Detect which cell encompasses the target text, then output its [x, y] center coordinate. 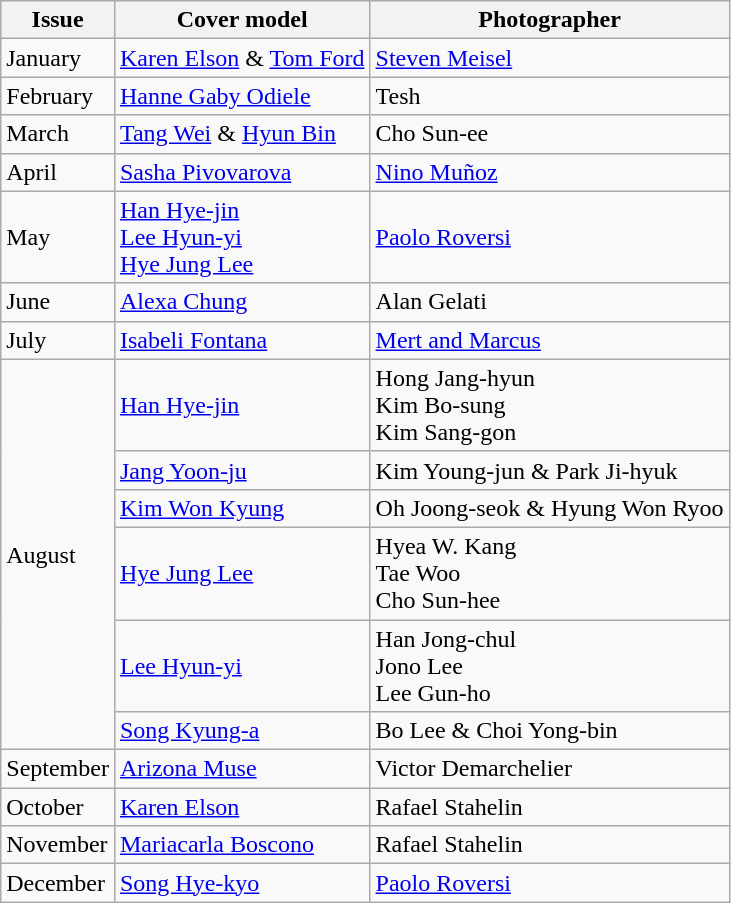
Hanne Gaby Odiele [242, 96]
Karen Elson [242, 807]
September [58, 769]
Mert and Marcus [550, 340]
October [58, 807]
March [58, 134]
Tesh [550, 96]
Karen Elson & Tom Ford [242, 58]
Hye Jung Lee [242, 573]
Song Kyung-a [242, 731]
May [58, 237]
Jang Yoon-ju [242, 470]
April [58, 172]
Mariacarla Boscono [242, 845]
Han Jong-chulJono LeeLee Gun-ho [550, 666]
Han Hye-jin [242, 405]
Hyea W. KangTae WooCho Sun-hee [550, 573]
Song Hye-kyo [242, 883]
January [58, 58]
Victor Demarchelier [550, 769]
Alexa Chung [242, 302]
Arizona Muse [242, 769]
Hong Jang-hyunKim Bo-sungKim Sang-gon [550, 405]
July [58, 340]
Oh Joong-seok & Hyung Won Ryoo [550, 508]
Cover model [242, 20]
Issue [58, 20]
November [58, 845]
Han Hye-jinLee Hyun-yiHye Jung Lee [242, 237]
Lee Hyun-yi [242, 666]
Kim Won Kyung [242, 508]
Sasha Pivovarova [242, 172]
February [58, 96]
Nino Muñoz [550, 172]
Cho Sun-ee [550, 134]
Steven Meisel [550, 58]
Photographer [550, 20]
December [58, 883]
June [58, 302]
August [58, 554]
Isabeli Fontana [242, 340]
Bo Lee & Choi Yong-bin [550, 731]
Tang Wei & Hyun Bin [242, 134]
Alan Gelati [550, 302]
Kim Young-jun & Park Ji-hyuk [550, 470]
